Provide the [X, Y] coordinate of the cell's center where the given text is located.  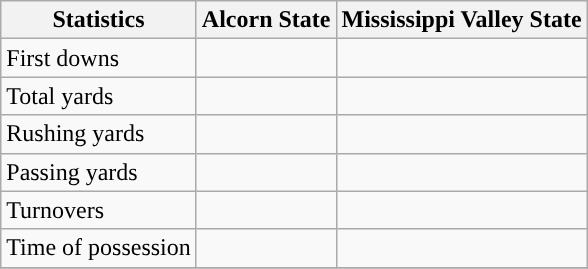
Alcorn State [266, 20]
Total yards [99, 96]
Time of possession [99, 248]
Rushing yards [99, 134]
First downs [99, 58]
Turnovers [99, 210]
Passing yards [99, 172]
Mississippi Valley State [462, 20]
Statistics [99, 20]
